From the cell containing the given text, extract its center point as [x, y] coordinate. 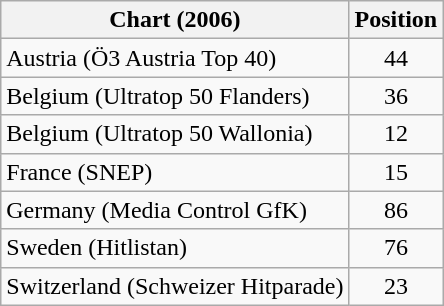
Belgium (Ultratop 50 Wallonia) [175, 134]
12 [396, 134]
15 [396, 172]
86 [396, 210]
Chart (2006) [175, 20]
Sweden (Hitlistan) [175, 248]
Germany (Media Control GfK) [175, 210]
Position [396, 20]
France (SNEP) [175, 172]
Austria (Ö3 Austria Top 40) [175, 58]
Switzerland (Schweizer Hitparade) [175, 286]
76 [396, 248]
Belgium (Ultratop 50 Flanders) [175, 96]
44 [396, 58]
23 [396, 286]
36 [396, 96]
